Return the (x, y) coordinate for the center point of the cell that contains the specified text.  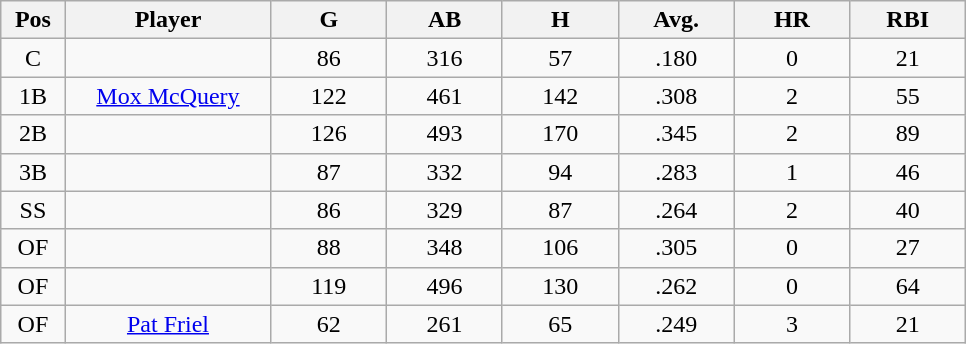
348 (445, 248)
.283 (676, 172)
122 (329, 96)
40 (908, 210)
AB (445, 20)
126 (329, 134)
.262 (676, 286)
130 (560, 286)
119 (329, 286)
3B (33, 172)
496 (445, 286)
55 (908, 96)
HR (792, 20)
64 (908, 286)
.345 (676, 134)
62 (329, 324)
RBI (908, 20)
Pat Friel (168, 324)
332 (445, 172)
46 (908, 172)
1 (792, 172)
SS (33, 210)
89 (908, 134)
1B (33, 96)
.308 (676, 96)
142 (560, 96)
2B (33, 134)
65 (560, 324)
170 (560, 134)
.305 (676, 248)
G (329, 20)
H (560, 20)
.249 (676, 324)
329 (445, 210)
Mox McQuery (168, 96)
27 (908, 248)
Avg. (676, 20)
.264 (676, 210)
261 (445, 324)
106 (560, 248)
.180 (676, 58)
C (33, 58)
94 (560, 172)
493 (445, 134)
57 (560, 58)
316 (445, 58)
Pos (33, 20)
3 (792, 324)
Player (168, 20)
461 (445, 96)
88 (329, 248)
